Output the [X, Y] coordinate of the center of the cell containing the given text.  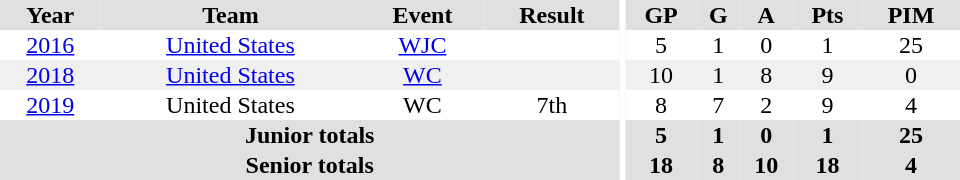
2018 [50, 75]
WJC [422, 45]
Pts [828, 15]
PIM [911, 15]
Event [422, 15]
G [718, 15]
2019 [50, 105]
Senior totals [310, 165]
Junior totals [310, 135]
7 [718, 105]
A [766, 15]
2016 [50, 45]
Year [50, 15]
Team [231, 15]
2 [766, 105]
7th [552, 105]
GP [661, 15]
Result [552, 15]
